Return the [X, Y] coordinate for the center point of the cell that contains the specified text.  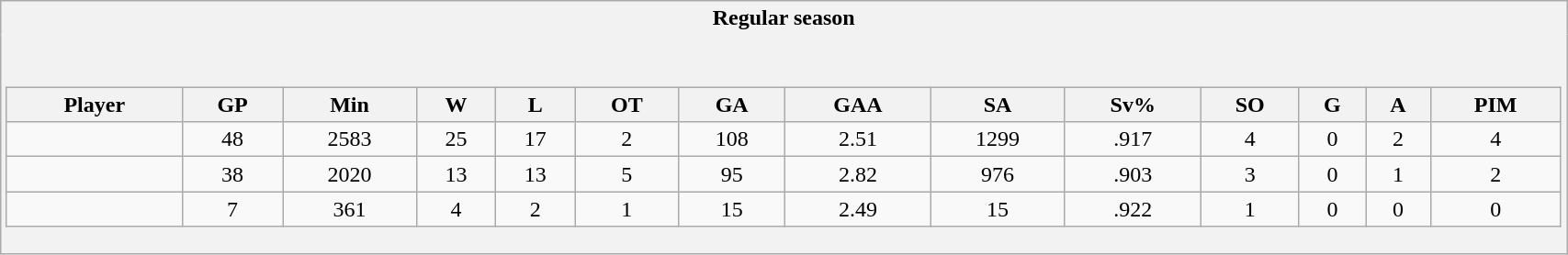
Player [94, 105]
2583 [350, 139]
17 [536, 139]
GA [732, 105]
GAA [858, 105]
A [1398, 105]
.922 [1134, 209]
SO [1250, 105]
Min [350, 105]
2.49 [858, 209]
38 [231, 174]
7 [231, 209]
48 [231, 139]
G [1332, 105]
L [536, 105]
OT [626, 105]
.903 [1134, 174]
PIM [1495, 105]
5 [626, 174]
2.51 [858, 139]
976 [998, 174]
25 [456, 139]
.917 [1134, 139]
2020 [350, 174]
3 [1250, 174]
95 [732, 174]
108 [732, 139]
Regular season [784, 18]
2.82 [858, 174]
GP [231, 105]
W [456, 105]
1299 [998, 139]
361 [350, 209]
SA [998, 105]
Sv% [1134, 105]
